From the cell containing the given text, extract its center point as (x, y) coordinate. 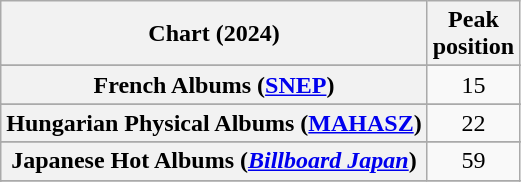
Peakposition (473, 34)
22 (473, 123)
Japanese Hot Albums (Billboard Japan) (214, 161)
59 (473, 161)
French Albums (SNEP) (214, 85)
Hungarian Physical Albums (MAHASZ) (214, 123)
15 (473, 85)
Chart (2024) (214, 34)
